Extract the [x, y] coordinate from the center of the cell holding the provided text.  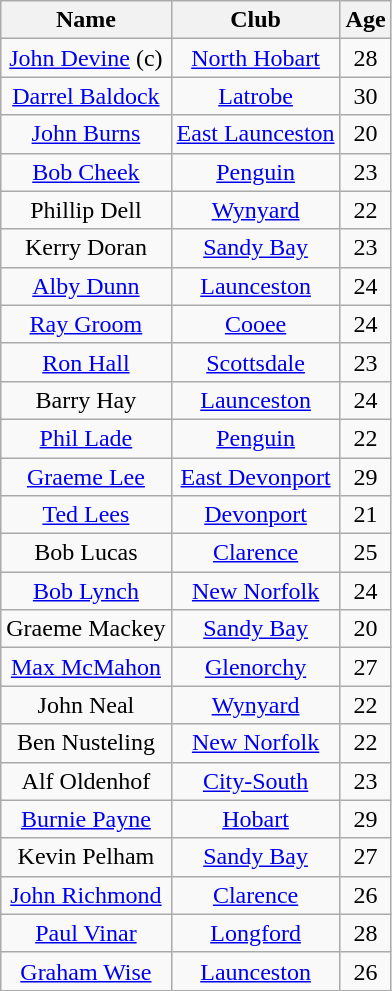
Graham Wise [86, 971]
Barry Hay [86, 400]
Bob Lynch [86, 591]
Max McMahon [86, 667]
25 [366, 553]
Ray Groom [86, 324]
Burnie Payne [86, 819]
Phillip Dell [86, 210]
City-South [256, 781]
Alby Dunn [86, 286]
Kerry Doran [86, 248]
30 [366, 96]
Latrobe [256, 96]
North Hobart [256, 58]
Kevin Pelham [86, 857]
Name [86, 20]
John Richmond [86, 895]
Ted Lees [86, 515]
Phil Lade [86, 438]
John Burns [86, 134]
Devonport [256, 515]
Bob Lucas [86, 553]
Glenorchy [256, 667]
John Neal [86, 705]
Alf Oldenhof [86, 781]
East Launceston [256, 134]
Age [366, 20]
21 [366, 515]
Ben Nusteling [86, 743]
Paul Vinar [86, 933]
Hobart [256, 819]
Graeme Mackey [86, 629]
Ron Hall [86, 362]
East Devonport [256, 477]
Bob Cheek [86, 172]
Longford [256, 933]
John Devine (c) [86, 58]
Darrel Baldock [86, 96]
Graeme Lee [86, 477]
Club [256, 20]
Scottsdale [256, 362]
Cooee [256, 324]
